Return the (X, Y) coordinate for the center point of the cell that contains the specified text.  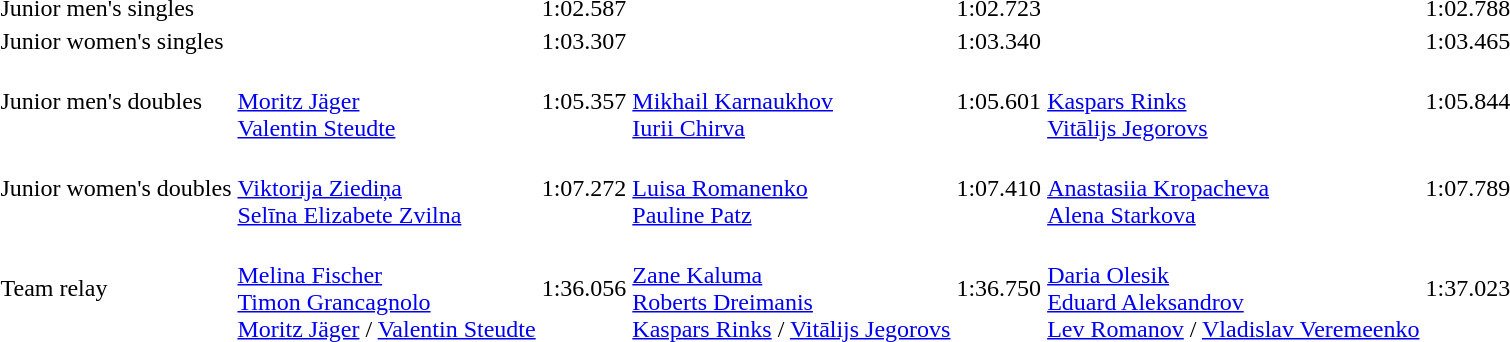
1:07.410 (999, 188)
Anastasiia KropachevaAlena Starkova (1234, 188)
Kaspars RinksVitālijs Jegorovs (1234, 101)
1:03.307 (584, 41)
1:05.601 (999, 101)
1:05.357 (584, 101)
1:07.272 (584, 188)
Mikhail KarnaukhovIurii Chirva (792, 101)
Moritz JägerValentin Steudte (386, 101)
Viktorija ZiediņaSelīna Elizabete Zvilna (386, 188)
Luisa RomanenkoPauline Patz (792, 188)
1:03.340 (999, 41)
